Detect which cell encompasses the target text, then output its [X, Y] center coordinate. 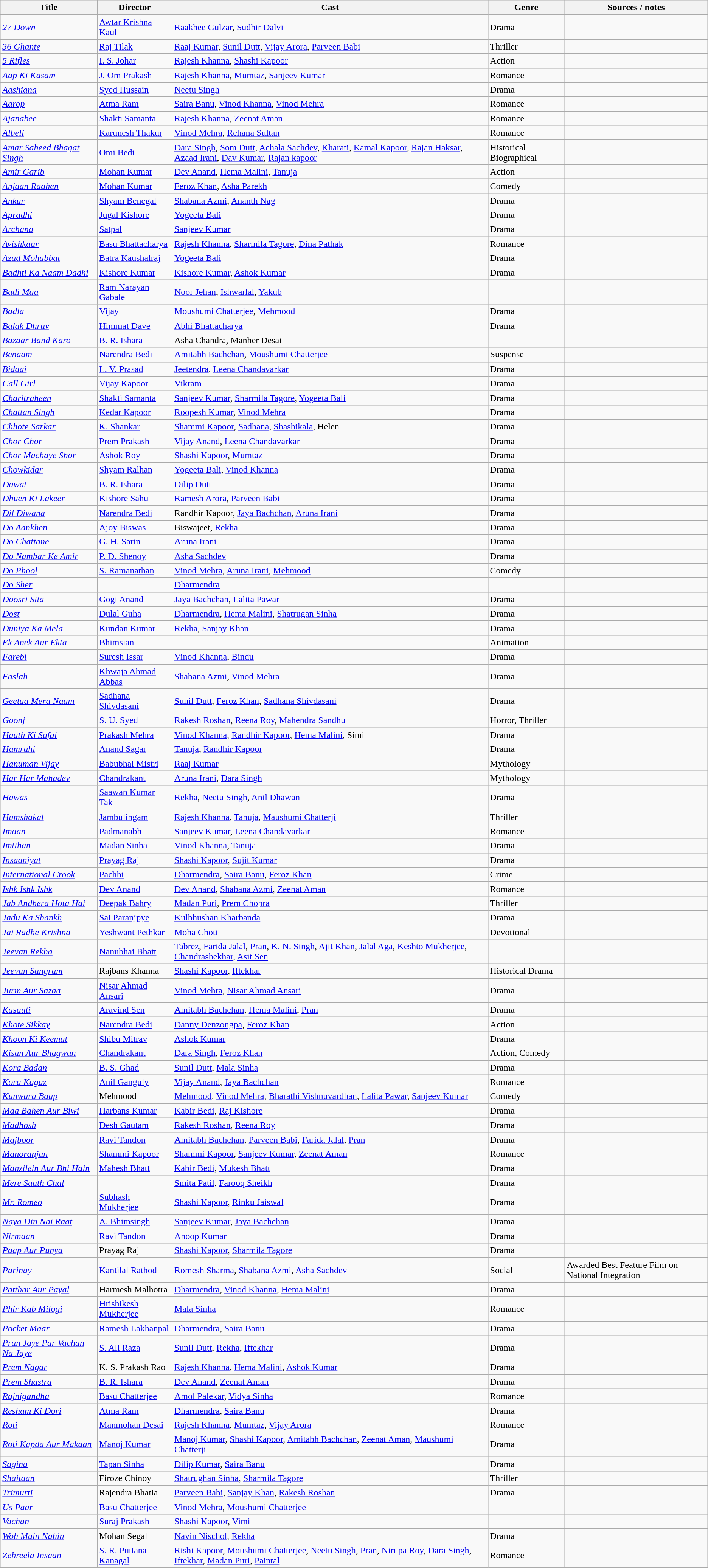
Sanjeev Kumar, Leena Chandavarkar [330, 831]
Sources / notes [636, 8]
Dharmendra, Vinod Khanna, Hema Malini [330, 1289]
Vinod Mehra, Moushumi Chatterjee [330, 1507]
Yogeeta Bali, Vinod Khanna [330, 470]
Madhosh [49, 1125]
Harmesh Malhotra [135, 1289]
Sanjeev Kumar, Sharmila Tagore, Yogeeta Bali [330, 398]
Balak Dhruv [49, 326]
Manzilein Aur Bhi Hain [49, 1168]
Saawan Kumar Tak [135, 798]
Sadhana Shivdasani [135, 701]
Vinod Mehra, Rehana Sultan [330, 133]
Tapan Sinha [135, 1464]
Geetaa Mera Naam [49, 701]
Do Phool [49, 570]
Khote Sikkay [49, 1024]
Do Nambar Ke Amir [49, 556]
Dharmendra, Saira Banu, Feroz Khan [330, 874]
Vijay Kapoor [135, 383]
Moha Choti [330, 932]
Sunil Dutt, Rekha, Iftekhar [330, 1348]
K. S. Prakash Rao [135, 1367]
Awtar Krishna Kaul [135, 27]
Ashok Kumar [330, 1039]
Dhuen Ki Lakeer [49, 499]
Dharmendra, Hema Malini, Shatrugan Sinha [330, 614]
Shabana Azmi, Vinod Mehra [330, 676]
S. U. Syed [135, 720]
Vinod Mehra, Aruna Irani, Mehmood [330, 570]
Madan Sinha [135, 846]
Jeetendra, Leena Chandavarkar [330, 369]
Chowkidar [49, 470]
Shammi Kapoor, Sadhana, Shashikala, Helen [330, 426]
27 Down [49, 27]
Kantilal Rathod [135, 1270]
Jeevan Sangram [49, 971]
Asha Chandra, Manher Desai [330, 340]
Animation [526, 642]
Chattan Singh [49, 412]
Social [526, 1270]
S. Ali Raza [135, 1348]
Devotional [526, 932]
Prakash Mehra [135, 735]
Amitabh Bachchan, Parveen Babi, Farida Jalal, Pran [330, 1139]
Dawat [49, 484]
36 Ghante [49, 46]
Jai Radhe Krishna [49, 932]
Rajesh Khanna, Sharmila Tagore, Dina Pathak [330, 244]
Amir Garib [49, 172]
Majboor [49, 1139]
Kisan Aur Bhagwan [49, 1053]
Rakesh Roshan, Reena Roy [330, 1125]
Kishore Sahu [135, 499]
Dara Singh, Feroz Khan [330, 1053]
Ankur [49, 201]
Mohan Segal [135, 1536]
Shabana Azmi, Ananth Nag [330, 201]
Kora Kagaz [49, 1082]
Suresh Issar [135, 657]
Chor Chor [49, 441]
Jurm Aur Sazaa [49, 990]
Abhi Bhattacharya [330, 326]
Rajesh Khanna, Shashi Kapoor [330, 61]
Goonj [49, 720]
Vijay Anand, Jaya Bachchan [330, 1082]
Anjaan Raahen [49, 186]
Prem Prakash [135, 441]
Sanjeev Kumar [330, 229]
Randhir Kapoor, Jaya Bachchan, Aruna Irani [330, 513]
Hanuman Vijay [49, 764]
Manmohan Desai [135, 1425]
Zehreela Insaan [49, 1555]
Rajesh Khanna, Tanuja, Maushumi Chatterji [330, 817]
Ajoy Biswas [135, 527]
Roti Kapda Aur Makaan [49, 1444]
Duniya Ka Mela [49, 628]
Noor Jehan, Ishwarlal, Yakub [330, 292]
Rajbans Khanna [135, 971]
Raaj Kumar, Sunil Dutt, Vijay Arora, Parveen Babi [330, 46]
Tabrez, Farida Jalal, Pran, K. N. Singh, Ajit Khan, Jalal Aga, Keshto Mukherjee, Chandrashekhar, Asit Sen [330, 952]
International Crook [49, 874]
Shyam Benegal [135, 201]
Badhti Ka Naam Dadhi [49, 273]
Ramesh Lakhanpal [135, 1328]
B. S. Ghad [135, 1068]
Manoj Kumar, Shashi Kapoor, Amitabh Bachchan, Zeenat Aman, Maushumi Chatterji [330, 1444]
Aashiana [49, 90]
Albeli [49, 133]
Badla [49, 311]
Phir Kab Milogi [49, 1309]
Smita Patil, Farooq Sheikh [330, 1183]
Do Sher [49, 585]
Tanuja, Randhir Kapoor [330, 749]
Jugal Kishore [135, 215]
Shashi Kapoor, Sharmila Tagore [330, 1250]
Badi Maa [49, 292]
Omi Bedi [135, 152]
Biswajeet, Rekha [330, 527]
Deepak Bahry [135, 903]
Ramesh Arora, Parveen Babi [330, 499]
Aruna Irani, Dara Singh [330, 778]
5 Rifles [49, 61]
Apradhi [49, 215]
Jaya Bachchan, Lalita Pawar [330, 599]
Ashok Roy [135, 456]
Amar Saheed Bhagat Singh [49, 152]
Babubhai Mistri [135, 764]
Sunil Dutt, Feroz Khan, Sadhana Shivdasani [330, 701]
K. Shankar [135, 426]
Benaam [49, 355]
Manoranjan [49, 1154]
Vijay [135, 311]
Rajesh Khanna, Mumtaz, Vijay Arora [330, 1425]
Mala Sinha [330, 1309]
Director [135, 8]
Aravind Sen [135, 1010]
G. H. Sarin [135, 542]
Historical Biographical [526, 152]
Dulal Guha [135, 614]
Raj Tilak [135, 46]
Syed Hussain [135, 90]
Paap Aur Punya [49, 1250]
Shyam Ralhan [135, 470]
Danny Denzongpa, Feroz Khan [330, 1024]
Kabir Bedi, Mukesh Bhatt [330, 1168]
Resham Ki Dori [49, 1410]
Sagina [49, 1464]
Rakesh Roshan, Reena Roy, Mahendra Sandhu [330, 720]
Dharmendra [330, 585]
Ram Narayan Gabale [135, 292]
Navin Nischol, Rekha [330, 1536]
Amol Palekar, Vidya Sinha [330, 1396]
Anil Ganguly [135, 1082]
Anoop Kumar [330, 1236]
Farebi [49, 657]
Amitabh Bachchan, Moushumi Chatterjee [330, 355]
Suraj Prakash [135, 1522]
Kishore Kumar [135, 273]
Azad Mohabbat [49, 258]
Parinay [49, 1270]
P. D. Shenoy [135, 556]
Vinod Khanna, Randhir Kapoor, Hema Malini, Simi [330, 735]
Nirmaan [49, 1236]
Dev Anand, Hema Malini, Tanuja [330, 172]
Dara Singh, Som Dutt, Achala Sachdev, Kharati, Kamal Kapoor, Rajan Haksar, Azaad Irani, Dav Kumar, Rajan kapoor [330, 152]
Do Chattane [49, 542]
Jab Andhera Hota Hai [49, 903]
Shaitaan [49, 1478]
Avishkaar [49, 244]
Bazaar Band Karo [49, 340]
Us Paar [49, 1507]
Kulbhushan Kharbanda [330, 917]
Faslah [49, 676]
Madan Puri, Prem Chopra [330, 903]
Shammi Kapoor [135, 1154]
Insaaniyat [49, 860]
Pocket Maar [49, 1328]
S. Ramanathan [135, 570]
Moushumi Chatterjee, Mehmood [330, 311]
Kabir Bedi, Raj Kishore [330, 1111]
Batra Kaushalraj [135, 258]
Vinod Mehra, Nisar Ahmad Ansari [330, 990]
S. R. Puttana Kanagal [135, 1555]
Karunesh Thakur [135, 133]
Rekha, Neetu Singh, Anil Dhawan [330, 798]
Saira Banu, Vinod Khanna, Vinod Mehra [330, 104]
Jambulingam [135, 817]
Aarop [49, 104]
Dil Diwana [49, 513]
Khoon Ki Keemat [49, 1039]
Rajesh Khanna, Mumtaz, Sanjeev Kumar [330, 75]
Dev Anand, Shabana Azmi, Zeenat Aman [330, 889]
Ek Anek Aur Ekta [49, 642]
Ishk Ishk Ishk [49, 889]
Hamrahi [49, 749]
Shammi Kapoor, Sanjeev Kumar, Zeenat Aman [330, 1154]
Feroz Khan, Asha Parekh [330, 186]
Rajendra Bhatia [135, 1493]
Satpal [135, 229]
Dilip Kumar, Saira Banu [330, 1464]
Yeshwant Pethkar [135, 932]
Kora Badan [49, 1068]
J. Om Prakash [135, 75]
Anand Sagar [135, 749]
Vikram [330, 383]
A. Bhimsingh [135, 1222]
Aap Ki Kasam [49, 75]
Vinod Khanna, Bindu [330, 657]
Haath Ki Safai [49, 735]
Trimurti [49, 1493]
Sunil Dutt, Mala Sinha [330, 1068]
Aruna Irani [330, 542]
Basu Bhattacharya [135, 244]
Hawas [49, 798]
Bhimsian [135, 642]
Dev Anand, Zeenat Aman [330, 1382]
Mehmood [135, 1096]
Ajanabee [49, 118]
Maa Bahen Aur Biwi [49, 1111]
Gogi Anand [135, 599]
Imaan [49, 831]
Kasauti [49, 1010]
Suspense [526, 355]
Subhash Mukherjee [135, 1202]
Mere Saath Chal [49, 1183]
Kunwara Baap [49, 1096]
Pran Jaye Par Vachan Na Jaye [49, 1348]
Sai Paranjpye [135, 917]
Horror, Thriller [526, 720]
Dilip Dutt [330, 484]
Mehmood, Vinod Mehra, Bharathi Vishnuvardhan, Lalita Pawar, Sanjeev Kumar [330, 1096]
Chor Machaye Shor [49, 456]
Rishi Kapoor, Moushumi Chatterjee, Neetu Singh, Pran, Nirupa Roy, Dara Singh, Iftekhar, Madan Puri, Paintal [330, 1555]
Dev Anand [135, 889]
Hrishikesh Mukherjee [135, 1309]
Khwaja Ahmad Abbas [135, 676]
Shashi Kapoor, Sujit Kumar [330, 860]
Vinod Khanna, Tanuja [330, 846]
Nisar Ahmad Ansari [135, 990]
Genre [526, 8]
Nanubhai Bhatt [135, 952]
Shashi Kapoor, Mumtaz [330, 456]
Imtihan [49, 846]
Shashi Kapoor, Rinku Jaiswal [330, 1202]
Shashi Kapoor, Iftekhar [330, 971]
Vachan [49, 1522]
L. V. Prasad [135, 369]
Bidaai [49, 369]
Dost [49, 614]
Kundan Kumar [135, 628]
Raaj Kumar [330, 764]
Prem Nagar [49, 1367]
Archana [49, 229]
Asha Sachdev [330, 556]
Chhote Sarkar [49, 426]
Mahesh Bhatt [135, 1168]
Rajesh Khanna, Zeenat Aman [330, 118]
Neetu Singh [330, 90]
Kishore Kumar, Ashok Kumar [330, 273]
Har Har Mahadev [49, 778]
Shatrughan Sinha, Sharmila Tagore [330, 1478]
Pachhi [135, 874]
Woh Main Nahin [49, 1536]
Jadu Ka Shankh [49, 917]
Vijay Anand, Leena Chandavarkar [330, 441]
Call Girl [49, 383]
Prem Shastra [49, 1382]
Do Aankhen [49, 527]
Historical Drama [526, 971]
Patthar Aur Payal [49, 1289]
Charitraheen [49, 398]
Padmanabh [135, 831]
Romesh Sharma, Shabana Azmi, Asha Sachdev [330, 1270]
Amitabh Bachchan, Hema Malini, Pran [330, 1010]
Kedar Kapoor [135, 412]
Raakhee Gulzar, Sudhir Dalvi [330, 27]
Shibu Mitrav [135, 1039]
Action, Comedy [526, 1053]
Firoze Chinoy [135, 1478]
Rajesh Khanna, Hema Malini, Ashok Kumar [330, 1367]
Awarded Best Feature Film on National Integration [636, 1270]
Harbans Kumar [135, 1111]
Naya Din Nai Raat [49, 1222]
Humshakal [49, 817]
Manoj Kumar [135, 1444]
Sanjeev Kumar, Jaya Bachchan [330, 1222]
Cast [330, 8]
Parveen Babi, Sanjay Khan, Rakesh Roshan [330, 1493]
Crime [526, 874]
Title [49, 8]
Roti [49, 1425]
Shashi Kapoor, Vimi [330, 1522]
Desh Gautam [135, 1125]
Roopesh Kumar, Vinod Mehra [330, 412]
Doosri Sita [49, 599]
Rajnigandha [49, 1396]
Himmat Dave [135, 326]
Rekha, Sanjay Khan [330, 628]
Mr. Romeo [49, 1202]
I. S. Johar [135, 61]
Jeevan Rekha [49, 952]
